Return the (X, Y) coordinate for the center point of the cell that contains the specified text.  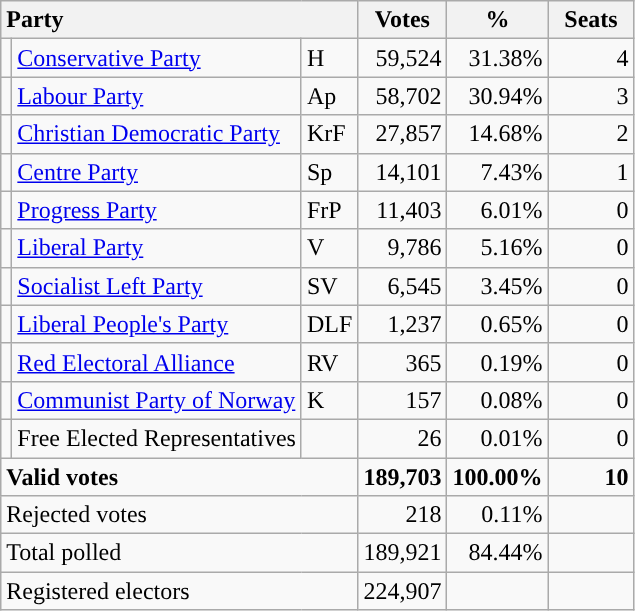
% (498, 20)
7.43% (498, 172)
DLF (329, 324)
6,545 (402, 286)
2 (591, 134)
KrF (329, 134)
Conservative Party (157, 58)
SV (329, 286)
31.38% (498, 58)
157 (402, 400)
Sp (329, 172)
58,702 (402, 96)
Ap (329, 96)
26 (402, 438)
218 (402, 515)
1,237 (402, 324)
Total polled (180, 553)
0.08% (498, 400)
Registered electors (180, 591)
6.01% (498, 210)
Christian Democratic Party (157, 134)
Socialist Left Party (157, 286)
5.16% (498, 248)
Rejected votes (180, 515)
9,786 (402, 248)
1 (591, 172)
Seats (591, 20)
Party (180, 20)
189,921 (402, 553)
0.01% (498, 438)
Votes (402, 20)
224,907 (402, 591)
11,403 (402, 210)
Red Electoral Alliance (157, 362)
K (329, 400)
27,857 (402, 134)
365 (402, 362)
59,524 (402, 58)
0.19% (498, 362)
Progress Party (157, 210)
10 (591, 477)
FrP (329, 210)
Valid votes (180, 477)
Communist Party of Norway (157, 400)
30.94% (498, 96)
189,703 (402, 477)
Labour Party (157, 96)
V (329, 248)
0.11% (498, 515)
100.00% (498, 477)
14.68% (498, 134)
H (329, 58)
Liberal People's Party (157, 324)
14,101 (402, 172)
4 (591, 58)
0.65% (498, 324)
Centre Party (157, 172)
3.45% (498, 286)
3 (591, 96)
RV (329, 362)
84.44% (498, 553)
Free Elected Representatives (157, 438)
Liberal Party (157, 248)
